Determine the [X, Y] coordinate at the center of the cell enclosing the given text.  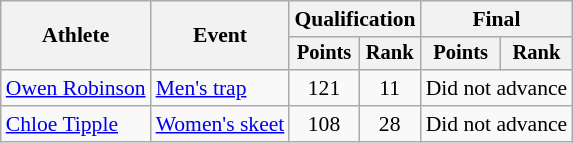
28 [390, 124]
Men's trap [220, 88]
11 [390, 88]
Final [497, 19]
121 [324, 88]
Qualification [354, 19]
Event [220, 36]
Women's skeet [220, 124]
Athlete [76, 36]
108 [324, 124]
Chloe Tipple [76, 124]
Owen Robinson [76, 88]
